Provide the [x, y] coordinate of the cell's center where the given text is located.  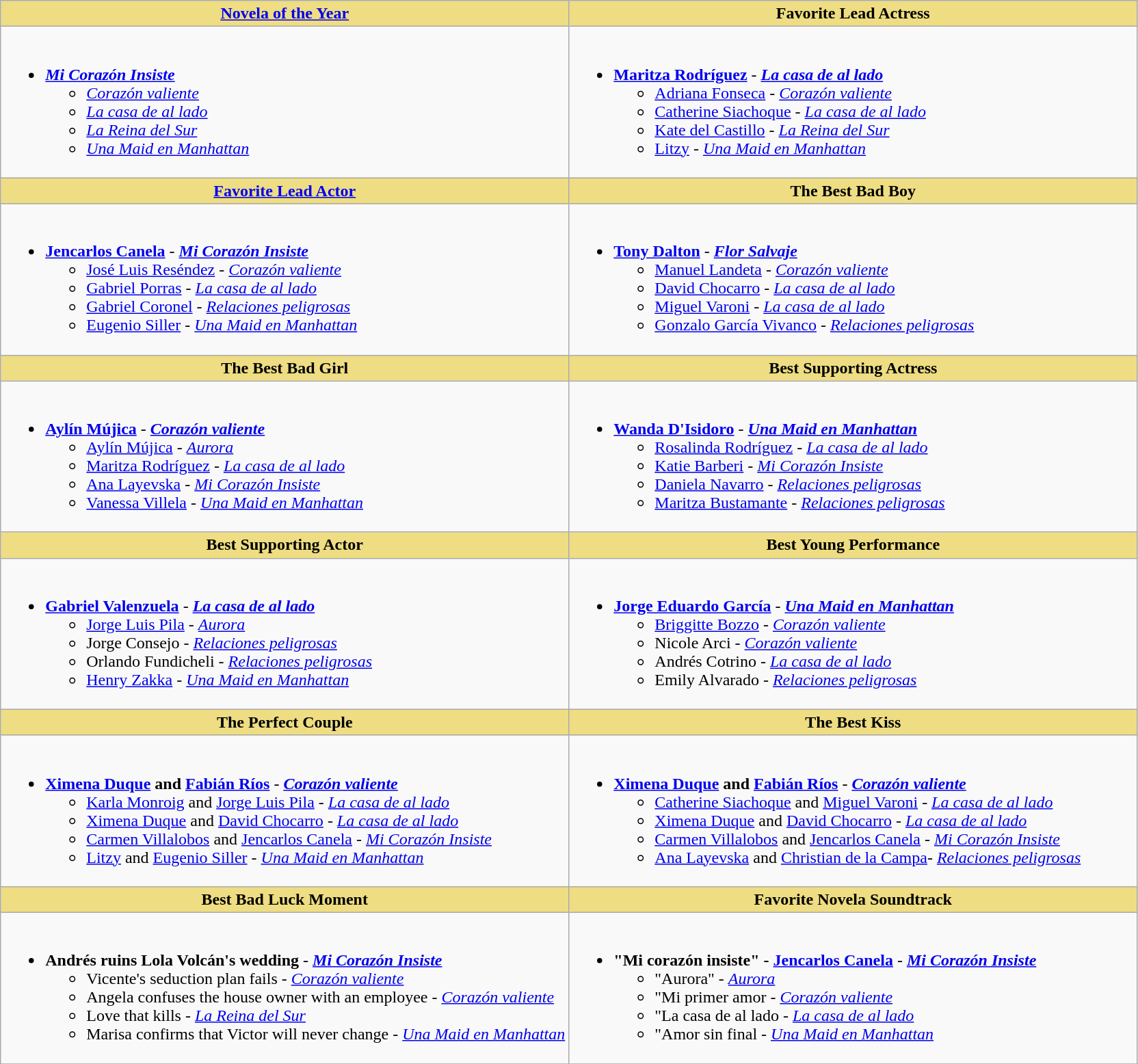
Best Supporting Actor [284, 545]
Best Bad Luck Moment [284, 899]
The Perfect Couple [284, 722]
Favorite Novela Soundtrack [853, 899]
The Best Bad Boy [853, 191]
Novela of the Year [284, 14]
Best Supporting Actress [853, 368]
Favorite Lead Actress [853, 14]
The Best Kiss [853, 722]
Best Young Performance [853, 545]
Favorite Lead Actor [284, 191]
Mi Corazón InsisteCorazón valienteLa casa de al ladoLa Reina del SurUna Maid en Manhattan [284, 103]
The Best Bad Girl [284, 368]
